Identify which cell holds the provided text, then report its (X, Y) central coordinate. 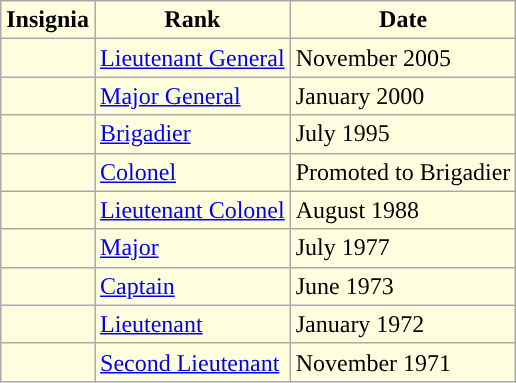
Colonel (193, 172)
November 2005 (403, 58)
January 2000 (403, 96)
August 1988 (403, 210)
Lieutenant General (193, 58)
Second Lieutenant (193, 362)
Major (193, 248)
November 1971 (403, 362)
January 1972 (403, 324)
Rank (193, 20)
July 1995 (403, 134)
Promoted to Brigadier (403, 172)
Date (403, 20)
Insignia (48, 20)
Major General (193, 96)
Captain (193, 286)
June 1973 (403, 286)
Lieutenant (193, 324)
July 1977 (403, 248)
Brigadier (193, 134)
Lieutenant Colonel (193, 210)
